Locate the cell with the specified text and output its (X, Y) center coordinate. 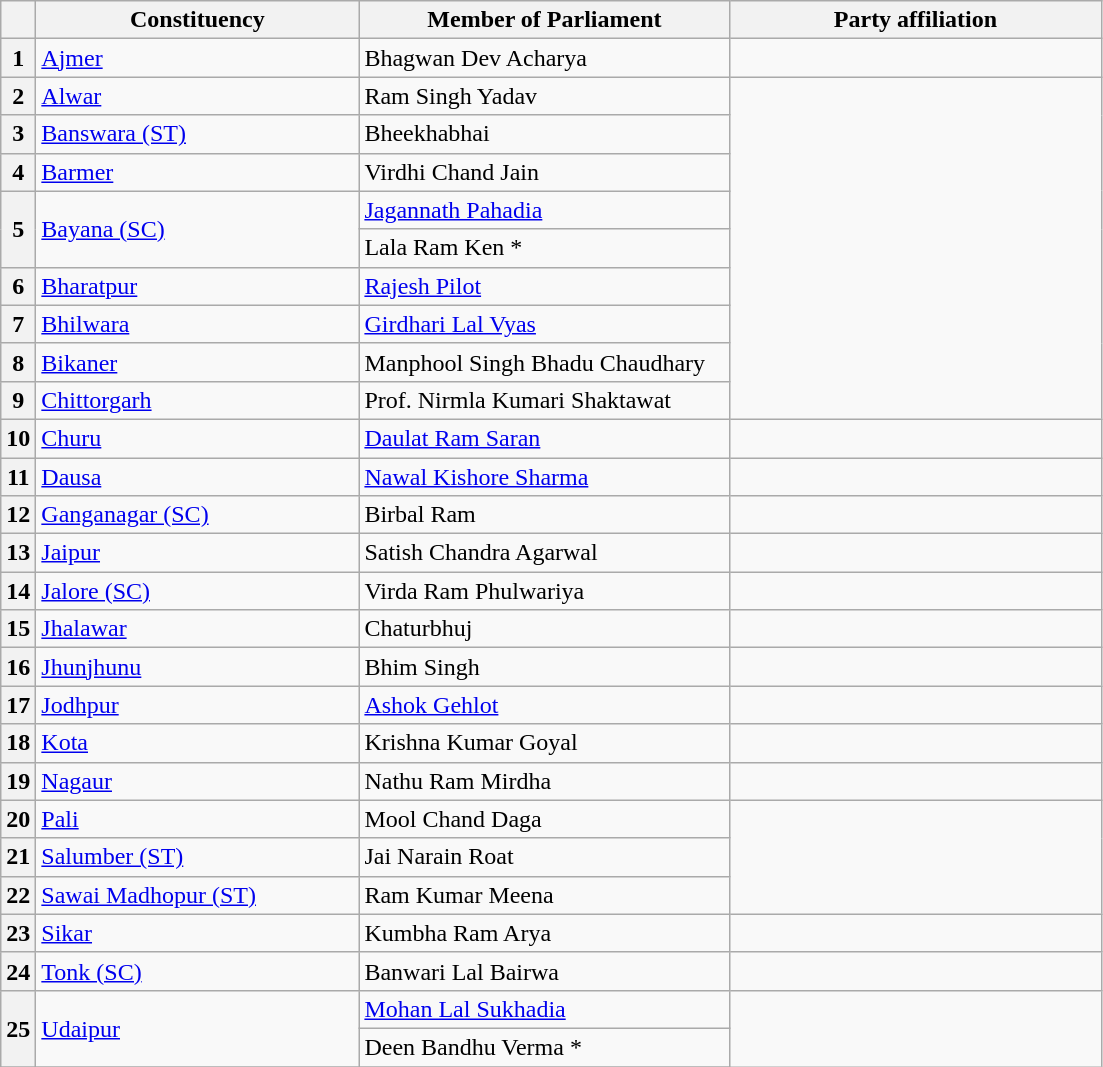
Dausa (198, 477)
Member of Parliament (544, 20)
9 (18, 400)
Ram Kumar Meena (544, 895)
Ajmer (198, 58)
3 (18, 134)
2 (18, 96)
Satish Chandra Agarwal (544, 553)
5 (18, 229)
Bhagwan Dev Acharya (544, 58)
Barmer (198, 172)
Ashok Gehlot (544, 705)
Chittorgarh (198, 400)
18 (18, 743)
Birbal Ram (544, 515)
Constituency (198, 20)
Nawal Kishore Sharma (544, 477)
Bhim Singh (544, 667)
Salumber (ST) (198, 857)
Jalore (SC) (198, 591)
Sawai Madhopur (ST) (198, 895)
Bayana (SC) (198, 229)
Chaturbhuj (544, 629)
Manphool Singh Bhadu Chaudhary (544, 362)
10 (18, 438)
6 (18, 286)
4 (18, 172)
11 (18, 477)
22 (18, 895)
20 (18, 819)
Udaipur (198, 1028)
Mohan Lal Sukhadia (544, 1009)
Kumbha Ram Arya (544, 933)
Ram Singh Yadav (544, 96)
7 (18, 324)
12 (18, 515)
Krishna Kumar Goyal (544, 743)
Pali (198, 819)
Jhunjhunu (198, 667)
23 (18, 933)
19 (18, 781)
Tonk (SC) (198, 971)
Jodhpur (198, 705)
Mool Chand Daga (544, 819)
Sikar (198, 933)
Lala Ram Ken * (544, 248)
Rajesh Pilot (544, 286)
17 (18, 705)
1 (18, 58)
Kota (198, 743)
21 (18, 857)
Daulat Ram Saran (544, 438)
8 (18, 362)
Banswara (ST) (198, 134)
Alwar (198, 96)
Virdhi Chand Jain (544, 172)
Jai Narain Roat (544, 857)
Bhilwara (198, 324)
24 (18, 971)
Virda Ram Phulwariya (544, 591)
15 (18, 629)
Nathu Ram Mirdha (544, 781)
Ganganagar (SC) (198, 515)
Banwari Lal Bairwa (544, 971)
Churu (198, 438)
13 (18, 553)
Girdhari Lal Vyas (544, 324)
Jaipur (198, 553)
Prof. Nirmla Kumari Shaktawat (544, 400)
Jhalawar (198, 629)
16 (18, 667)
14 (18, 591)
25 (18, 1028)
Bharatpur (198, 286)
Jagannath Pahadia (544, 210)
Bikaner (198, 362)
Bheekhabhai (544, 134)
Party affiliation (916, 20)
Nagaur (198, 781)
Deen Bandhu Verma * (544, 1047)
